Identify which cell holds the provided text, then report its [x, y] central coordinate. 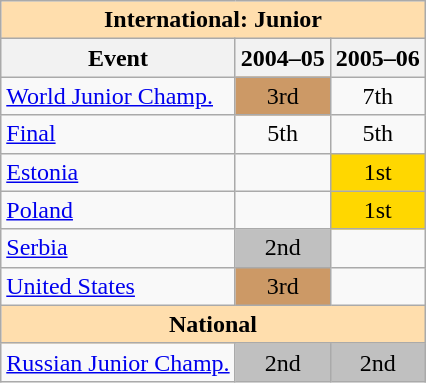
Estonia [118, 172]
World Junior Champ. [118, 96]
United States [118, 286]
Poland [118, 210]
Event [118, 58]
7th [378, 96]
2005–06 [378, 58]
Final [118, 134]
International: Junior [214, 20]
Russian Junior Champ. [118, 362]
Serbia [118, 248]
2004–05 [282, 58]
National [214, 324]
